Capture the cell that displays the provided text and extract its [x, y] central coordinate. 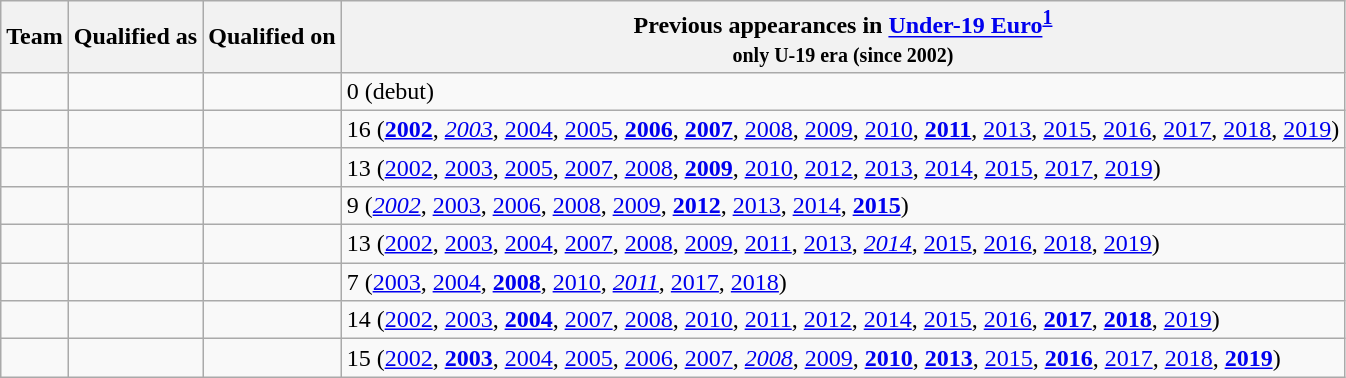
14 (2002, 2003, 2004, 2007, 2008, 2010, 2011, 2012, 2014, 2015, 2016, 2017, 2018, 2019) [843, 320]
0 (debut) [843, 91]
7 (2003, 2004, 2008, 2010, 2011, 2017, 2018) [843, 282]
Qualified as [135, 37]
16 (2002, 2003, 2004, 2005, 2006, 2007, 2008, 2009, 2010, 2011, 2013, 2015, 2016, 2017, 2018, 2019) [843, 129]
Previous appearances in Under-19 Euro1only U-19 era (since 2002) [843, 37]
13 (2002, 2003, 2005, 2007, 2008, 2009, 2010, 2012, 2013, 2014, 2015, 2017, 2019) [843, 167]
Qualified on [272, 37]
Team [35, 37]
15 (2002, 2003, 2004, 2005, 2006, 2007, 2008, 2009, 2010, 2013, 2015, 2016, 2017, 2018, 2019) [843, 358]
13 (2002, 2003, 2004, 2007, 2008, 2009, 2011, 2013, 2014, 2015, 2016, 2018, 2019) [843, 244]
9 (2002, 2003, 2006, 2008, 2009, 2012, 2013, 2014, 2015) [843, 205]
